Pinpoint the cell where the given text exists, returning its [X, Y] midpoint coordinate. 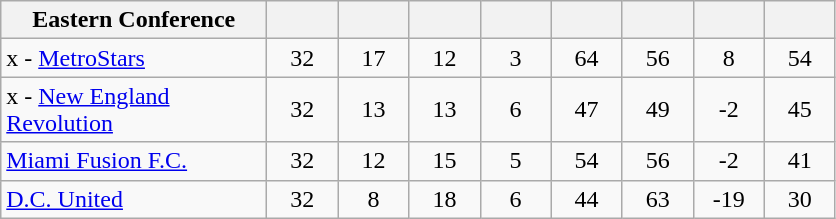
44 [586, 199]
30 [800, 199]
41 [800, 161]
45 [800, 110]
64 [586, 58]
x - New England Revolution [134, 110]
Miami Fusion F.C. [134, 161]
x - MetroStars [134, 58]
-19 [728, 199]
47 [586, 110]
49 [658, 110]
15 [444, 161]
3 [516, 58]
63 [658, 199]
17 [374, 58]
D.C. United [134, 199]
Eastern Conference [134, 20]
5 [516, 161]
18 [444, 199]
